Identify which cell holds the provided text, then report its [x, y] central coordinate. 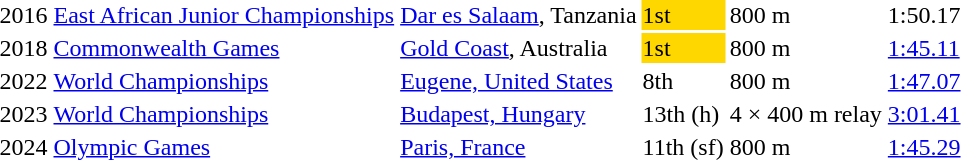
Gold Coast, Australia [518, 48]
8th [683, 81]
Dar es Salaam, Tanzania [518, 15]
4 × 400 m relay [806, 114]
Eugene, United States [518, 81]
Budapest, Hungary [518, 114]
13th (h) [683, 114]
Commonwealth Games [224, 48]
East African Junior Championships [224, 15]
